Determine the [X, Y] coordinate at the center of the cell enclosing the given text.  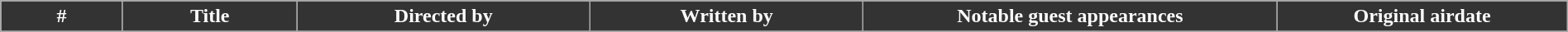
Written by [726, 16]
Original airdate [1422, 16]
Notable guest appearances [1070, 16]
Directed by [443, 16]
Title [210, 16]
# [62, 16]
